Capture the cell that displays the provided text and extract its (X, Y) central coordinate. 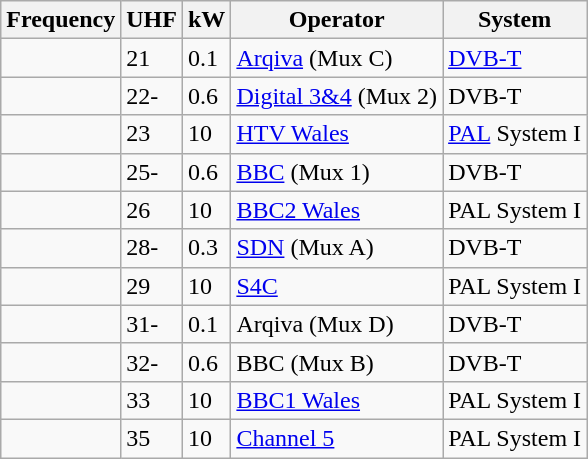
0.3 (206, 248)
SDN (Mux A) (337, 248)
Channel 5 (337, 438)
29 (152, 286)
21 (152, 58)
22- (152, 96)
kW (206, 20)
UHF (152, 20)
23 (152, 134)
28- (152, 248)
26 (152, 210)
BBC (Mux 1) (337, 172)
32- (152, 362)
System (515, 20)
31- (152, 324)
Arqiva (Mux D) (337, 324)
BBC1 Wales (337, 400)
BBC (Mux B) (337, 362)
S4C (337, 286)
BBC2 Wales (337, 210)
Arqiva (Mux C) (337, 58)
HTV Wales (337, 134)
Operator (337, 20)
Frequency (61, 20)
35 (152, 438)
Digital 3&4 (Mux 2) (337, 96)
33 (152, 400)
25- (152, 172)
